Return (x, y) of the center of cell containing provided text 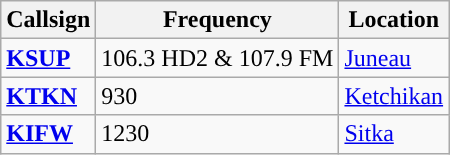
930 (218, 96)
KTKN (48, 96)
KIFW (48, 134)
Juneau (394, 58)
Frequency (218, 20)
106.3 HD2 & 107.9 FM (218, 58)
Location (394, 20)
Sitka (394, 134)
Ketchikan (394, 96)
Callsign (48, 20)
KSUP (48, 58)
1230 (218, 134)
